Capture the cell that displays the provided text and extract its [X, Y] central coordinate. 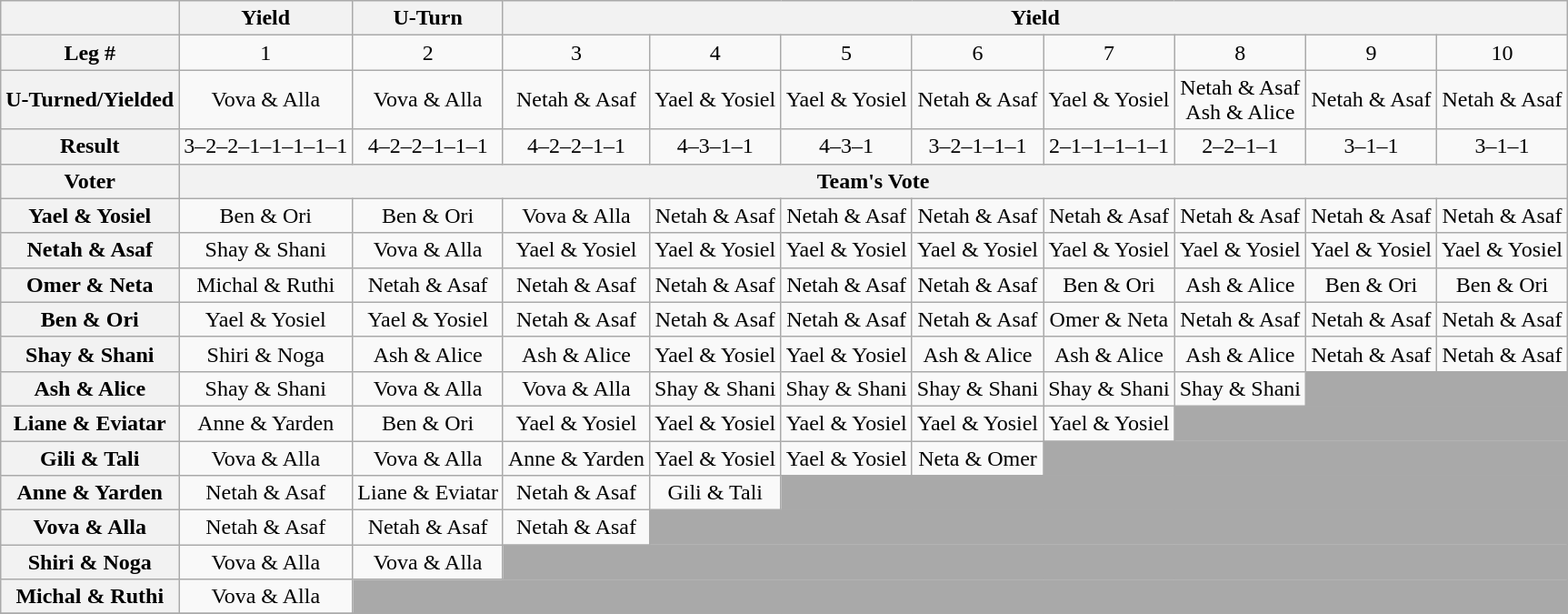
1 [265, 53]
4–3–1–1 [715, 146]
2–1–1–1–1–1 [1109, 146]
4 [715, 53]
8 [1240, 53]
9 [1372, 53]
3–2–1–1–1 [977, 146]
U-Turn [428, 18]
4–2–2–1–1 [576, 146]
5 [846, 53]
4–2–2–1–1–1 [428, 146]
Leg # [90, 53]
2 [428, 53]
Neta & Omer [977, 458]
Result [90, 146]
4–3–1 [846, 146]
3 [576, 53]
U-Turned/Yielded [90, 100]
7 [1109, 53]
Team's Vote [874, 181]
6 [977, 53]
3–2–2–1–1–1–1–1 [265, 146]
10 [1503, 53]
2–2–1–1 [1240, 146]
Netah & AsafAsh & Alice [1240, 100]
Voter [90, 181]
